Scan for the cell matching the given text and deliver its [x, y] coordinate at center. 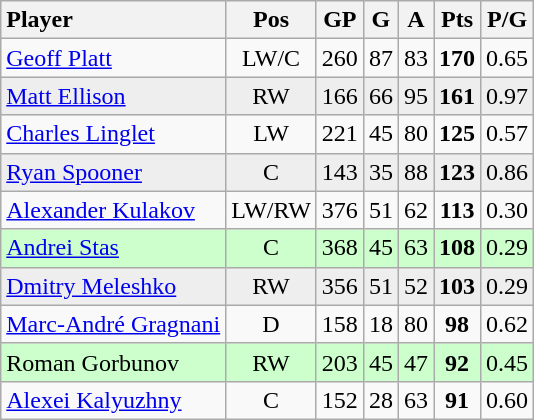
95 [416, 96]
158 [340, 324]
18 [380, 324]
0.45 [508, 362]
62 [416, 210]
LW/C [272, 58]
Ryan Spooner [114, 172]
98 [458, 324]
161 [458, 96]
0.62 [508, 324]
0.60 [508, 400]
Pts [458, 20]
Dmitry Meleshko [114, 286]
Marc-André Gragnani [114, 324]
Charles Linglet [114, 134]
125 [458, 134]
103 [458, 286]
GP [340, 20]
A [416, 20]
91 [458, 400]
52 [416, 286]
143 [340, 172]
0.86 [508, 172]
83 [416, 58]
376 [340, 210]
87 [380, 58]
92 [458, 362]
260 [340, 58]
P/G [508, 20]
Alexander Kulakov [114, 210]
Player [114, 20]
0.30 [508, 210]
166 [340, 96]
G [380, 20]
28 [380, 400]
LW/RW [272, 210]
221 [340, 134]
203 [340, 362]
0.57 [508, 134]
152 [340, 400]
35 [380, 172]
88 [416, 172]
0.97 [508, 96]
66 [380, 96]
Roman Gorbunov [114, 362]
Andrei Stas [114, 248]
D [272, 324]
LW [272, 134]
Pos [272, 20]
170 [458, 58]
Alexei Kalyuzhny [114, 400]
368 [340, 248]
123 [458, 172]
Geoff Platt [114, 58]
108 [458, 248]
113 [458, 210]
356 [340, 286]
Matt Ellison [114, 96]
47 [416, 362]
0.65 [508, 58]
